Capture the cell that displays the provided text and extract its [x, y] central coordinate. 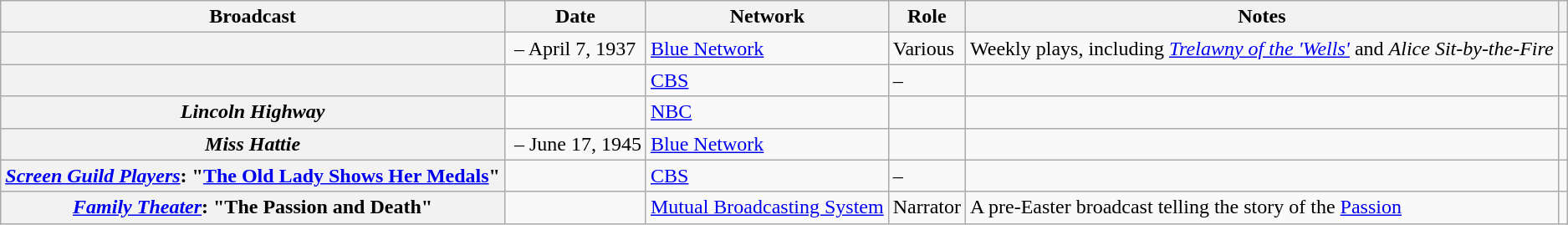
– June 17, 1945 [575, 144]
Broadcast [253, 17]
Date [575, 17]
Weekly plays, including Trelawny of the 'Wells' and Alice Sit-by-the-Fire [1263, 49]
Family Theater: "The Passion and Death" [253, 207]
– April 7, 1937 [575, 49]
Miss Hattie [253, 144]
Screen Guild Players: "The Old Lady Shows Her Medals" [253, 176]
Lincoln Highway [253, 112]
NBC [767, 112]
A pre-Easter broadcast telling the story of the Passion [1263, 207]
Network [767, 17]
Mutual Broadcasting System [767, 207]
Notes [1263, 17]
Narrator [927, 207]
Various [927, 49]
Role [927, 17]
